Pinpoint the cell where the given text exists, returning its [x, y] midpoint coordinate. 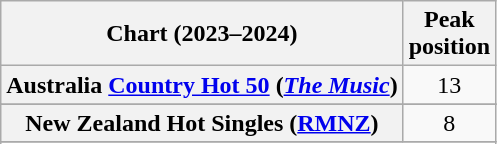
13 [449, 85]
Australia Country Hot 50 (The Music) [202, 85]
8 [449, 123]
Peakposition [449, 34]
New Zealand Hot Singles (RMNZ) [202, 123]
Chart (2023–2024) [202, 34]
